Return [x, y] of the center of cell containing provided text 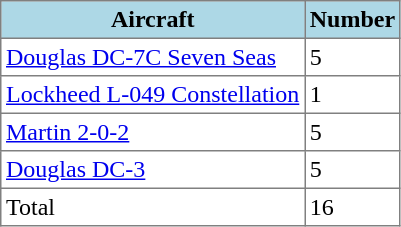
Aircraft [153, 20]
Number [353, 20]
Douglas DC-3 [153, 170]
Lockheed L-049 Constellation [153, 95]
Douglas DC-7C Seven Seas [153, 57]
1 [353, 95]
Martin 2-0-2 [153, 132]
16 [353, 207]
Total [153, 207]
